Provide the (X, Y) coordinate of the cell's center where the given text is located.  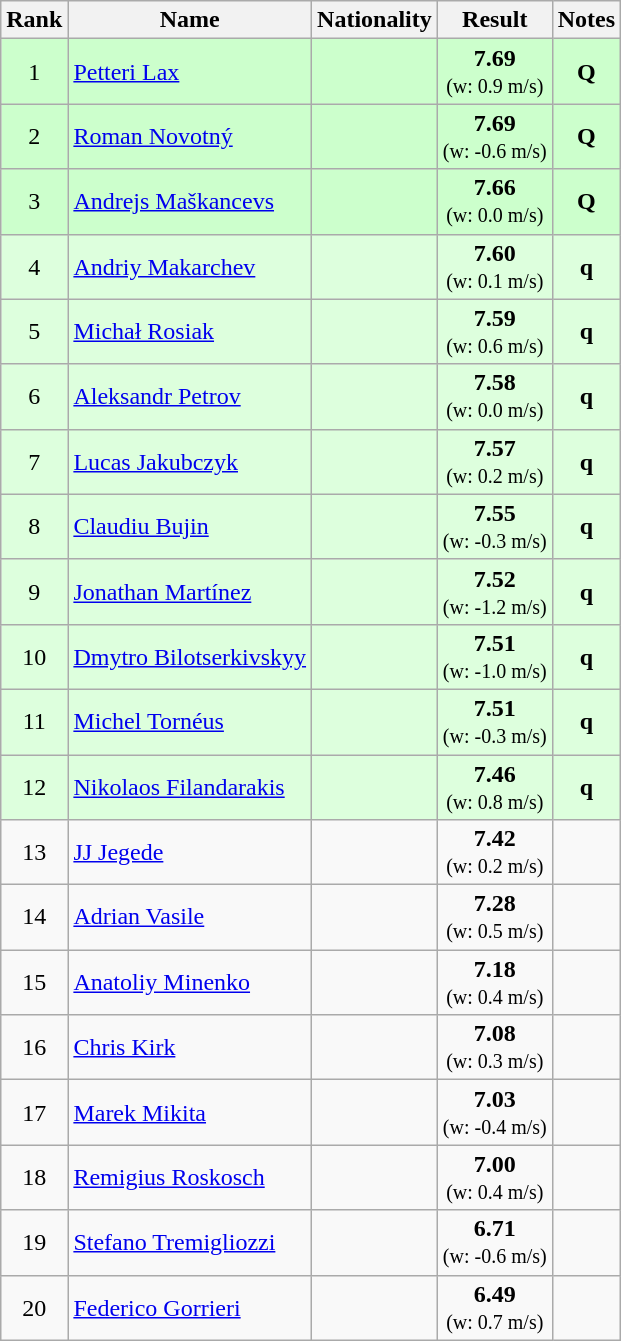
7.57(w: 0.2 m/s) (494, 462)
Remigius Roskosch (190, 1178)
7.46(w: 0.8 m/s) (494, 786)
Michał Rosiak (190, 332)
7.03(w: -0.4 m/s) (494, 1112)
4 (34, 266)
11 (34, 722)
13 (34, 852)
12 (34, 786)
16 (34, 1048)
Dmytro Bilotserkivskyy (190, 656)
Aleksandr Petrov (190, 396)
19 (34, 1242)
Stefano Tremigliozzi (190, 1242)
6.71(w: -0.6 m/s) (494, 1242)
Nikolaos Filandarakis (190, 786)
Petteri Lax (190, 72)
Rank (34, 20)
8 (34, 526)
1 (34, 72)
Nationality (375, 20)
20 (34, 1308)
7.28(w: 0.5 m/s) (494, 918)
Federico Gorrieri (190, 1308)
Lucas Jakubczyk (190, 462)
7.69(w: 0.9 m/s) (494, 72)
17 (34, 1112)
7.08(w: 0.3 m/s) (494, 1048)
7.60(w: 0.1 m/s) (494, 266)
18 (34, 1178)
3 (34, 202)
10 (34, 656)
Michel Tornéus (190, 722)
Jonathan Martínez (190, 592)
7.18(w: 0.4 m/s) (494, 982)
Chris Kirk (190, 1048)
Andriy Makarchev (190, 266)
14 (34, 918)
7.51(w: -1.0 m/s) (494, 656)
7.51(w: -0.3 m/s) (494, 722)
7.55(w: -0.3 m/s) (494, 526)
7.52(w: -1.2 m/s) (494, 592)
7.42(w: 0.2 m/s) (494, 852)
Roman Novotný (190, 136)
7.59(w: 0.6 m/s) (494, 332)
JJ Jegede (190, 852)
15 (34, 982)
7.00(w: 0.4 m/s) (494, 1178)
6.49(w: 0.7 m/s) (494, 1308)
Marek Mikita (190, 1112)
Result (494, 20)
Anatoliy Minenko (190, 982)
7.58(w: 0.0 m/s) (494, 396)
Adrian Vasile (190, 918)
Claudiu Bujin (190, 526)
Name (190, 20)
Notes (586, 20)
7.66(w: 0.0 m/s) (494, 202)
7 (34, 462)
Andrejs Maškancevs (190, 202)
9 (34, 592)
5 (34, 332)
2 (34, 136)
6 (34, 396)
7.69(w: -0.6 m/s) (494, 136)
